Return [x, y] of the center of cell containing provided text 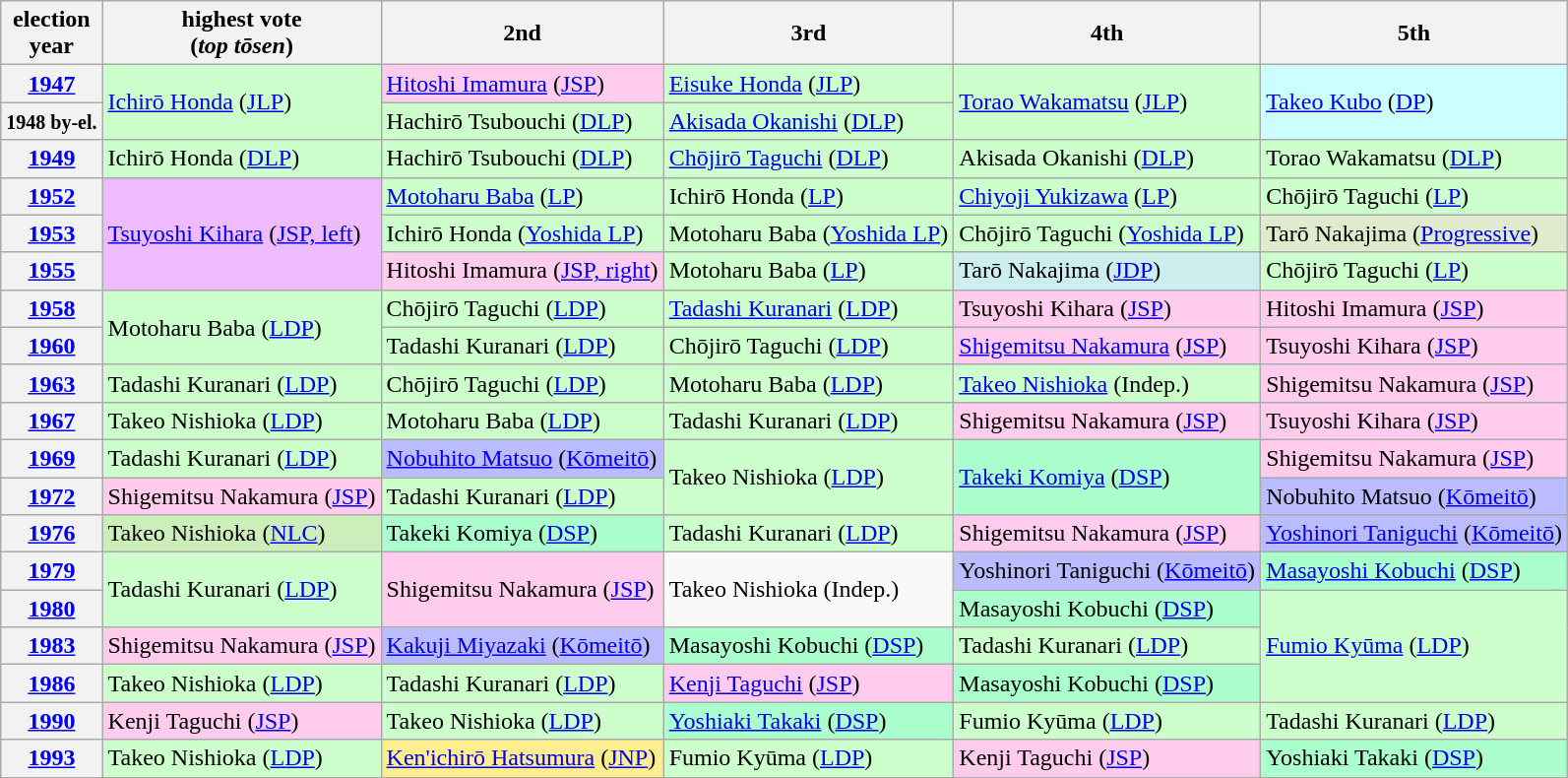
Ken'ichirō Hatsumura (JNP) [522, 758]
4th [1107, 33]
5th [1414, 33]
Takeo Nishioka (NLC) [242, 534]
Kakuji Miyazaki (Kōmeitō) [522, 646]
1969 [51, 458]
Ichirō Honda (DLP) [242, 159]
1952 [51, 196]
Eisuke Honda (JLP) [809, 84]
1986 [51, 683]
electionyear [51, 33]
1947 [51, 84]
Tarō Nakajima (Progressive) [1414, 233]
1993 [51, 758]
1980 [51, 609]
1963 [51, 383]
Motoharu Baba (Yoshida LP) [809, 233]
Ichirō Honda (Yoshida LP) [522, 233]
1949 [51, 159]
Hitoshi Imamura (JSP, right) [522, 271]
Takeo Kubo (DP) [1414, 102]
1948 by-el. [51, 121]
Tsuyoshi Kihara (JSP, left) [242, 233]
Ichirō Honda (LP) [809, 196]
1955 [51, 271]
1976 [51, 534]
1953 [51, 233]
1983 [51, 646]
Tarō Nakajima (JDP) [1107, 271]
1967 [51, 421]
highest vote(top tōsen) [242, 33]
Chiyoji Yukizawa (LP) [1107, 196]
1972 [51, 495]
1960 [51, 346]
2nd [522, 33]
Ichirō Honda (JLP) [242, 102]
1990 [51, 721]
1979 [51, 571]
1958 [51, 308]
Chōjirō Taguchi (Yoshida LP) [1107, 233]
Torao Wakamatsu (DLP) [1414, 159]
3rd [809, 33]
Torao Wakamatsu (JLP) [1107, 102]
Chōjirō Taguchi (DLP) [809, 159]
